Search for the cell housing the specified text and yield its (x, y) center coordinate. 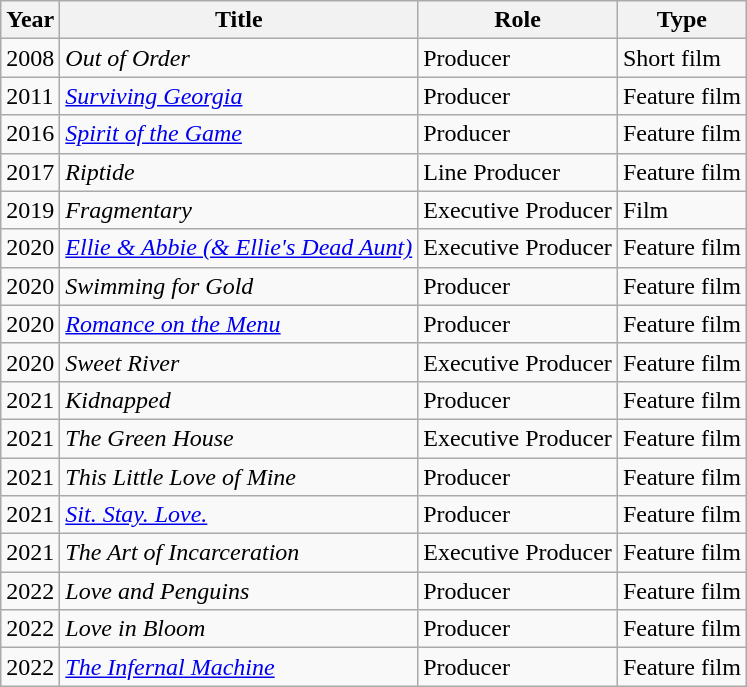
2016 (30, 134)
2011 (30, 96)
This Little Love of Mine (239, 477)
Type (682, 20)
2008 (30, 58)
Sit. Stay. Love. (239, 515)
Film (682, 210)
Short film (682, 58)
Spirit of the Game (239, 134)
Love in Bloom (239, 629)
Sweet River (239, 362)
Role (518, 20)
Kidnapped (239, 400)
Ellie & Abbie (& Ellie's Dead Aunt) (239, 248)
Romance on the Menu (239, 324)
Out of Order (239, 58)
Line Producer (518, 172)
Year (30, 20)
Title (239, 20)
Fragmentary (239, 210)
The Art of Incarceration (239, 553)
2019 (30, 210)
The Green House (239, 438)
Riptide (239, 172)
The Infernal Machine (239, 667)
2017 (30, 172)
Surviving Georgia (239, 96)
Love and Penguins (239, 591)
Swimming for Gold (239, 286)
